For the text-containing cell, return its midpoint in [X, Y] coordinate format. 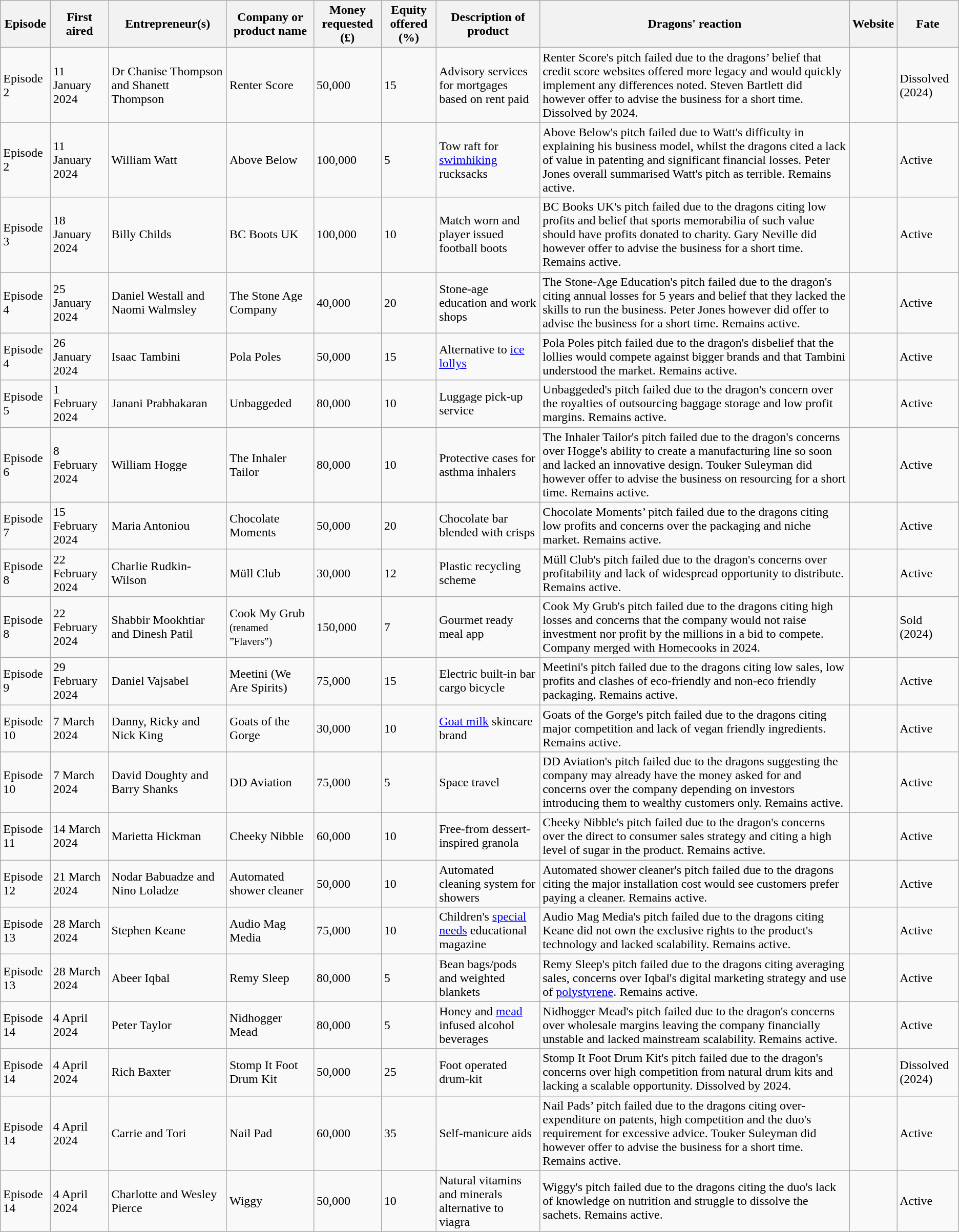
Audio Mag Media [270, 931]
150,000 [347, 627]
Natural vitamins and minerals alternative to viagra [488, 1201]
Unbaggeded [270, 404]
Wiggy's pitch failed due to the dragons citing the duo's lack of knowledge on nutrition and struggle to dissolve the sachets. Remains active. [695, 1201]
Self-manicure aids [488, 1133]
Chocolate Moments’ pitch failed due to the dragons citing low profits and concerns over the packaging and niche market. Remains active. [695, 526]
Dr Chanise Thompson and Shanett Thompson [168, 85]
Stomp It Foot Drum Kit [270, 1072]
Meetini's pitch failed due to the dragons citing low sales, low profits and clashes of eco-friendly and non-eco friendly packaging. Remains active. [695, 681]
8 February 2024 [79, 465]
Dragons' reaction [695, 24]
15 February 2024 [79, 526]
40,000 [347, 302]
Isaac Tambini [168, 357]
Nail Pad [270, 1133]
DD Aviation [270, 783]
Children's special needs educational magazine [488, 931]
Maria Antoniou [168, 526]
29 February 2024 [79, 681]
Automated cleaning system for showers [488, 884]
Cheeky Nibble [270, 837]
William Hogge [168, 465]
Danny, Ricky and Nick King [168, 728]
Gourmet ready meal app [488, 627]
Episode 12 [26, 884]
The Inhaler Tailor [270, 465]
Remy Sleep [270, 978]
The Stone Age Company [270, 302]
Description of product [488, 24]
Alternative to ice lollys [488, 357]
Janani Prabhakaran [168, 404]
Stone-age education and work shops [488, 302]
Daniel Vajsabel [168, 681]
26 January 2024 [79, 357]
Nodar Babuadze and Nino Loladze [168, 884]
Fate [928, 24]
Luggage pick-up service [488, 404]
Advisory services for mortgages based on rent paid [488, 85]
18 January 2024 [79, 235]
Electric built-in bar cargo bicycle [488, 681]
Automated shower cleaner [270, 884]
Goats of the Gorge's pitch failed due to the dragons citing major competition and lack of vegan friendly ingredients. Remains active. [695, 728]
David Doughty and Barry Shanks [168, 783]
Marietta Hickman [168, 837]
Daniel Westall and Naomi Walmsley [168, 302]
Abeer Iqbal [168, 978]
First aired [79, 24]
14 March 2024 [79, 837]
1 February 2024 [79, 404]
Peter Taylor [168, 1025]
Website [873, 24]
Charlotte and Wesley Pierce [168, 1201]
Episode 6 [26, 465]
Tow raft for swimhiking rucksacks [488, 160]
Protective cases for asthma inhalers [488, 465]
Episode 11 [26, 837]
Pola Poles [270, 357]
Above Below [270, 160]
Meetini (We Are Spirits) [270, 681]
Foot operated drum-kit [488, 1072]
Rich Baxter [168, 1072]
Nidhogger Mead [270, 1025]
25 [409, 1072]
25 January 2024 [79, 302]
35 [409, 1133]
Müll Club's pitch failed due to the dragon's concerns over profitability and lack of widespread opportunity to distribute. Remains active. [695, 573]
Episode 7 [26, 526]
Müll Club [270, 573]
Carrie and Tori [168, 1133]
Honey and mead infused alcohol beverages [488, 1025]
Bean bags/pods and weighted blankets [488, 978]
Shabbir Mookhtiar and Dinesh Patil [168, 627]
Wiggy [270, 1201]
Stephen Keane [168, 931]
Billy Childs [168, 235]
Unbaggeded's pitch failed due to the dragon's concern over the royalties of outsourcing baggage storage and low profit margins. Remains active. [695, 404]
Goats of the Gorge [270, 728]
Renter Score [270, 85]
21 March 2024 [79, 884]
Chocolate bar blended with crisps [488, 526]
Cook My Grub (renamed ”Flavers”) [270, 627]
Plastic recycling scheme [488, 573]
Company or product name [270, 24]
William Watt [168, 160]
Free-from dessert-inspired granola [488, 837]
12 [409, 573]
Charlie Rudkin-Wilson [168, 573]
Episode 5 [26, 404]
Episode 3 [26, 235]
Chocolate Moments [270, 526]
Space travel [488, 783]
Entrepreneur(s) [168, 24]
Match worn and player issued football boots [488, 235]
BC Boots UK [270, 235]
Episode [26, 24]
Equity offered (%) [409, 24]
7 [409, 627]
Money requested (£) [347, 24]
Episode 9 [26, 681]
Goat milk skincare brand [488, 728]
Sold (2024) [928, 627]
